For the text-containing cell, return its midpoint in (x, y) coordinate format. 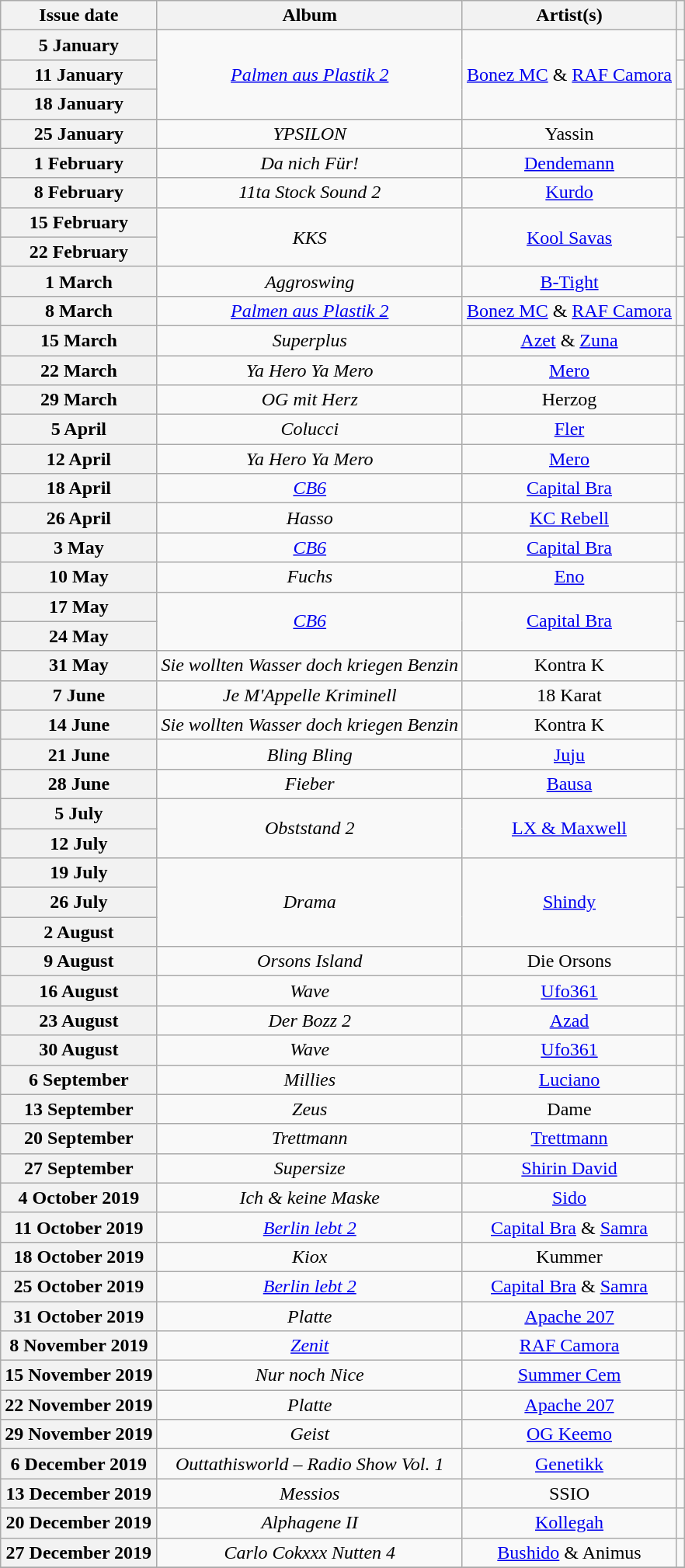
OG Keemo (569, 1434)
13 December 2019 (79, 1493)
25 October 2019 (79, 1286)
Sido (569, 1198)
12 July (79, 843)
Superplus (309, 340)
12 April (79, 459)
11ta Stock Sound 2 (309, 193)
6 December 2019 (79, 1464)
13 September (79, 1109)
18 October 2019 (79, 1257)
Kollegah (569, 1523)
Je M'Appelle Kriminell (309, 695)
5 April (79, 429)
Album (309, 16)
1 March (79, 281)
31 October 2019 (79, 1316)
OG mit Herz (309, 400)
Millies (309, 1080)
9 August (79, 961)
Shindy (569, 902)
Shirin David (569, 1168)
Bling Bling (309, 754)
11 October 2019 (79, 1227)
Issue date (79, 16)
15 November 2019 (79, 1375)
31 May (79, 666)
Bushido & Animus (569, 1552)
YPSILON (309, 134)
Dendemann (569, 163)
15 March (79, 340)
Alphagene II (309, 1523)
15 February (79, 222)
Supersize (309, 1168)
Fler (569, 429)
Kiox (309, 1257)
B-Tight (569, 281)
Drama (309, 902)
22 November 2019 (79, 1405)
4 October 2019 (79, 1198)
29 March (79, 400)
6 September (79, 1080)
Fieber (309, 784)
30 August (79, 1050)
Azad (569, 1020)
SSIO (569, 1493)
Zeus (309, 1109)
Luciano (569, 1080)
Kummer (569, 1257)
Nur noch Nice (309, 1375)
Azet & Zuna (569, 340)
Dame (569, 1109)
5 July (79, 813)
RAF Camora (569, 1346)
27 September (79, 1168)
Hasso (309, 518)
Carlo Cokxxx Nutten 4 (309, 1552)
25 January (79, 134)
Aggroswing (309, 281)
18 Karat (569, 695)
KKS (309, 237)
26 July (79, 902)
Eno (569, 577)
3 May (79, 548)
28 June (79, 784)
10 May (79, 577)
Der Bozz 2 (309, 1020)
21 June (79, 754)
Obststand 2 (309, 828)
23 August (79, 1020)
Yassin (569, 134)
26 April (79, 518)
14 June (79, 725)
Zenit (309, 1346)
Geist (309, 1434)
2 August (79, 932)
Fuchs (309, 577)
1 February (79, 163)
16 August (79, 991)
8 February (79, 193)
Genetikk (569, 1464)
Ich & keine Maske (309, 1198)
18 April (79, 488)
Artist(s) (569, 16)
24 May (79, 636)
Kool Savas (569, 237)
LX & Maxwell (569, 828)
22 March (79, 370)
Da nich Für! (309, 163)
5 January (79, 45)
18 January (79, 104)
Juju (569, 754)
Summer Cem (569, 1375)
KC Rebell (569, 518)
Messios (309, 1493)
17 May (79, 607)
Die Orsons (569, 961)
7 June (79, 695)
Colucci (309, 429)
20 September (79, 1139)
Outtathisworld – Radio Show Vol. 1 (309, 1464)
Orsons Island (309, 961)
22 February (79, 252)
11 January (79, 75)
Herzog (569, 400)
Kurdo (569, 193)
19 July (79, 873)
20 December 2019 (79, 1523)
29 November 2019 (79, 1434)
27 December 2019 (79, 1552)
8 November 2019 (79, 1346)
Bausa (569, 784)
8 March (79, 311)
